Scan for the cell matching the given text and deliver its (X, Y) coordinate at center. 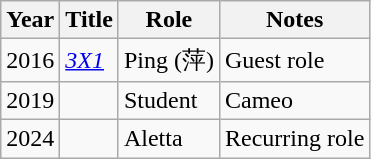
2019 (30, 100)
Cameo (294, 100)
Guest role (294, 60)
Ping (萍) (168, 60)
3X1 (90, 60)
Aletta (168, 138)
Recurring role (294, 138)
2016 (30, 60)
Role (168, 20)
Notes (294, 20)
Year (30, 20)
Title (90, 20)
Student (168, 100)
2024 (30, 138)
